Determine the [X, Y] coordinate at the center of the cell enclosing the given text.  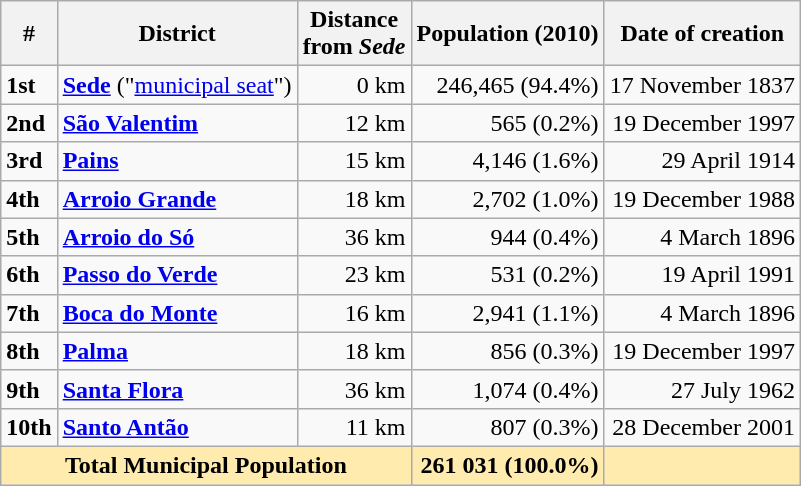
12 km [354, 123]
Santo Antão [177, 427]
3rd [29, 161]
16 km [354, 313]
531 (0.2%) [508, 275]
807 (0.3%) [508, 427]
São Valentim [177, 123]
28 December 2001 [702, 427]
# [29, 34]
Palma [177, 351]
2,702 (1.0%) [508, 199]
7th [29, 313]
2nd [29, 123]
8th [29, 351]
2,941 (1.1%) [508, 313]
17 November 1837 [702, 85]
4,146 (1.6%) [508, 161]
944 (0.4%) [508, 237]
Total Municipal Population [206, 465]
15 km [354, 161]
Population (2010) [508, 34]
10th [29, 427]
Arroio do Só [177, 237]
29 April 1914 [702, 161]
565 (0.2%) [508, 123]
9th [29, 389]
261 031 (100.0%) [508, 465]
Arroio Grande [177, 199]
23 km [354, 275]
District [177, 34]
Boca do Monte [177, 313]
1st [29, 85]
27 July 1962 [702, 389]
4th [29, 199]
Pains [177, 161]
0 km [354, 85]
Passo do Verde [177, 275]
Sede ("municipal seat") [177, 85]
856 (0.3%) [508, 351]
5th [29, 237]
Santa Flora [177, 389]
Distance from Sede [354, 34]
6th [29, 275]
19 April 1991 [702, 275]
19 December 1988 [702, 199]
Date of creation [702, 34]
1,074 (0.4%) [508, 389]
11 km [354, 427]
246,465 (94.4%) [508, 85]
